Determine the (x, y) coordinate at the center of the cell enclosing the given text.  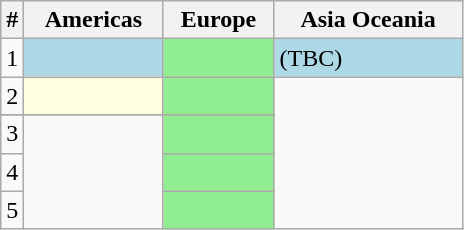
(TBC) (368, 58)
2 (12, 96)
Americas (94, 20)
Europe (218, 20)
5 (12, 210)
4 (12, 172)
Asia Oceania (368, 20)
3 (12, 134)
1 (12, 58)
# (12, 20)
